Search for the cell housing the specified text and yield its (x, y) center coordinate. 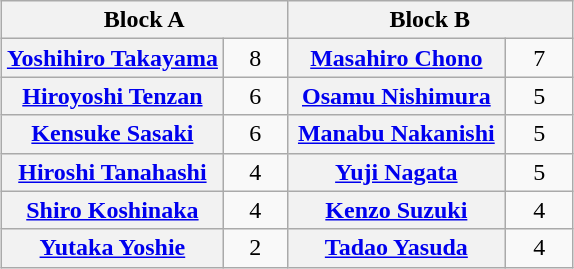
Hiroshi Tanahashi (112, 172)
Yoshihiro Takayama (112, 58)
Masahiro Chono (396, 58)
Kensuke Sasaki (112, 134)
Shiro Koshinaka (112, 210)
2 (255, 248)
Block A (144, 20)
8 (255, 58)
Hiroyoshi Tenzan (112, 96)
Kenzo Suzuki (396, 210)
Osamu Nishimura (396, 96)
Tadao Yasuda (396, 248)
7 (540, 58)
Manabu Nakanishi (396, 134)
Yutaka Yoshie (112, 248)
Block B (430, 20)
Yuji Nagata (396, 172)
